Extract the (X, Y) coordinate from the center of the cell holding the provided text.  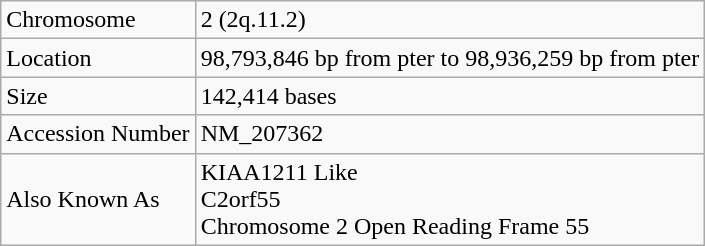
2 (2q.11.2) (450, 20)
KIAA1211 LikeC2orf55Chromosome 2 Open Reading Frame 55 (450, 199)
Chromosome (98, 20)
NM_207362 (450, 134)
142,414 bases (450, 96)
Accession Number (98, 134)
98,793,846 bp from pter to 98,936,259 bp from pter (450, 58)
Also Known As (98, 199)
Location (98, 58)
Size (98, 96)
